Output the [x, y] coordinate of the center of the cell containing the given text.  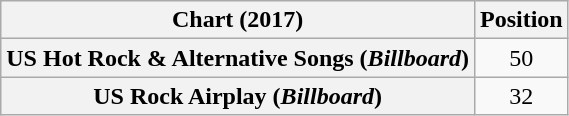
Position [521, 20]
32 [521, 96]
50 [521, 58]
US Rock Airplay (Billboard) [238, 96]
US Hot Rock & Alternative Songs (Billboard) [238, 58]
Chart (2017) [238, 20]
